Search for the cell housing the specified text and yield its [X, Y] center coordinate. 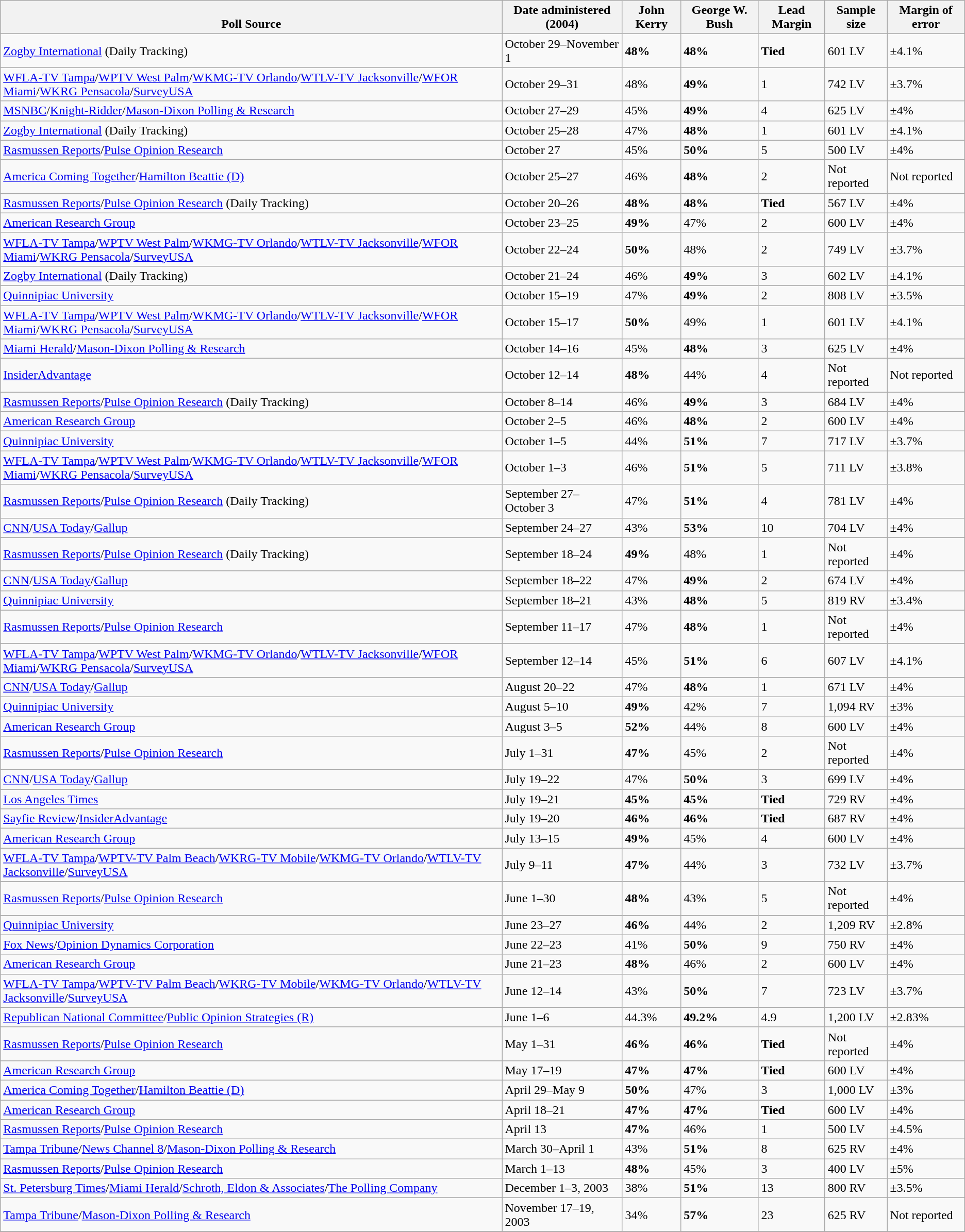
June 22–23 [562, 944]
602 LV [856, 276]
781 LV [856, 501]
53% [720, 528]
John Kerry [652, 18]
Tampa Tribune/Mason-Dixon Polling & Research [252, 1215]
Los Angeles Times [252, 799]
750 RV [856, 944]
Date administered (2004) [562, 18]
704 LV [856, 528]
October 29–November 1 [562, 50]
49.2% [720, 1017]
13 [792, 1188]
Republican National Committee/Public Opinion Strategies (R) [252, 1017]
July 1–31 [562, 753]
749 LV [856, 249]
October 27–29 [562, 111]
±3.4% [926, 600]
July 19–20 [562, 819]
607 LV [856, 661]
October 20–26 [562, 203]
729 RV [856, 799]
April 13 [562, 1129]
October 25–27 [562, 176]
October 27 [562, 150]
1,000 LV [856, 1090]
July 9–11 [562, 865]
808 LV [856, 295]
1,200 LV [856, 1017]
44.3% [652, 1017]
±3.8% [926, 468]
October 23–25 [562, 223]
October 2–5 [562, 421]
Fox News/Opinion Dynamics Corporation [252, 944]
34% [652, 1215]
400 LV [856, 1169]
June 21–23 [562, 964]
23 [792, 1215]
674 LV [856, 581]
December 1–3, 2003 [562, 1188]
MSNBC/Knight-Ridder/Mason-Dixon Polling & Research [252, 111]
March 30–April 1 [562, 1149]
671 LV [856, 687]
±5% [926, 1169]
November 17–19, 2003 [562, 1215]
Poll Source [252, 18]
723 LV [856, 990]
July 19–21 [562, 799]
819 RV [856, 600]
June 12–14 [562, 990]
August 5–10 [562, 706]
4.9 [792, 1017]
711 LV [856, 468]
Sayfie Review/InsiderAdvantage [252, 819]
September 18–21 [562, 600]
6 [792, 661]
699 LV [856, 780]
Miami Herald/Mason-Dixon Polling & Research [252, 349]
September 24–27 [562, 528]
October 21–24 [562, 276]
June 23–27 [562, 925]
October 8–14 [562, 402]
March 1–13 [562, 1169]
742 LV [856, 85]
September 12–14 [562, 661]
Tampa Tribune/News Channel 8/Mason-Dixon Polling & Research [252, 1149]
±4.5% [926, 1129]
1,209 RV [856, 925]
October 22–24 [562, 249]
October 15–17 [562, 322]
October 1–3 [562, 468]
684 LV [856, 402]
57% [720, 1215]
October 29–31 [562, 85]
Sample size [856, 18]
±2.83% [926, 1017]
October 15–19 [562, 295]
38% [652, 1188]
Lead Margin [792, 18]
41% [652, 944]
October 12–14 [562, 375]
June 1–30 [562, 899]
10 [792, 528]
October 14–16 [562, 349]
732 LV [856, 865]
800 RV [856, 1188]
October 25–28 [562, 130]
9 [792, 944]
Margin of error [926, 18]
±2.8% [926, 925]
August 3–5 [562, 726]
May 17–19 [562, 1070]
717 LV [856, 441]
567 LV [856, 203]
April 29–May 9 [562, 1090]
July 13–15 [562, 838]
August 20–22 [562, 687]
52% [652, 726]
687 RV [856, 819]
George W. Bush [720, 18]
July 19–22 [562, 780]
St. Petersburg Times/Miami Herald/Schroth, Eldon & Associates/The Polling Company [252, 1188]
May 1–31 [562, 1044]
April 18–21 [562, 1109]
October 1–5 [562, 441]
September 27–October 3 [562, 501]
June 1–6 [562, 1017]
September 18–24 [562, 554]
September 18–22 [562, 581]
InsiderAdvantage [252, 375]
1,094 RV [856, 706]
42% [720, 706]
September 11–17 [562, 627]
